Provide the [X, Y] coordinate of the cell's center where the given text is located.  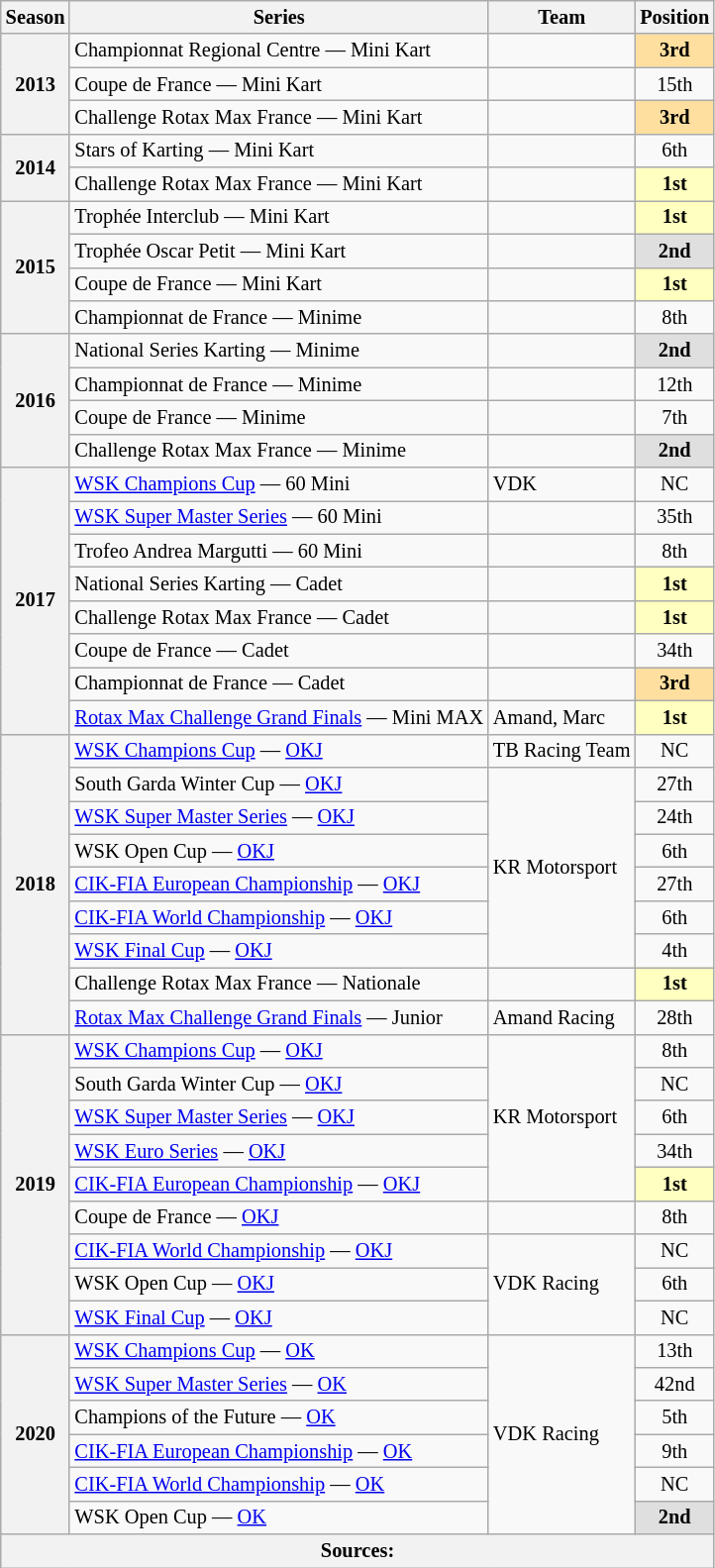
2018 [36, 884]
2016 [36, 400]
WSK Open Cup — OK [279, 1517]
WSK Champions Cup — 60 Mini [279, 484]
VDK [562, 484]
Championnat de France — Cadet [279, 683]
Challenge Rotax Max France — Nationale [279, 984]
Stars of Karting — Mini Kart [279, 151]
13th [674, 1351]
35th [674, 517]
5th [674, 1417]
4th [674, 951]
42nd [674, 1384]
24th [674, 817]
2020 [36, 1434]
Coupe de France — OKJ [279, 1217]
Rotax Max Challenge Grand Finals — Mini MAX [279, 717]
Rotax Max Challenge Grand Finals — Junior [279, 1017]
Position [674, 17]
Trophée Interclub — Mini Kart [279, 217]
Season [36, 17]
Sources: [357, 1551]
Coupe de France — Minime [279, 417]
WSK Super Master Series — 60 Mini [279, 517]
Championnat Regional Centre — Mini Kart [279, 51]
Series [279, 17]
15th [674, 84]
Amand Racing [562, 1017]
Coupe de France — Cadet [279, 651]
WSK Euro Series — OKJ [279, 1151]
CIK-FIA European Championship — OK [279, 1451]
2014 [36, 166]
12th [674, 384]
Trofeo Andrea Margutti — 60 Mini [279, 551]
National Series Karting — Cadet [279, 583]
TB Racing Team [562, 751]
2019 [36, 1185]
Challenge Rotax Max France — Cadet [279, 617]
CIK-FIA World Championship — OK [279, 1484]
Challenge Rotax Max France — Minime [279, 451]
7th [674, 417]
WSK Super Master Series — OK [279, 1384]
Team [562, 17]
WSK Champions Cup — OK [279, 1351]
Champions of the Future — OK [279, 1417]
2013 [36, 83]
Trophée Oscar Petit — Mini Kart [279, 251]
2015 [36, 267]
28th [674, 1017]
2017 [36, 600]
9th [674, 1451]
Amand, Marc [562, 717]
National Series Karting — Minime [279, 351]
